Provide the [x, y] coordinate of the cell's center where the given text is located.  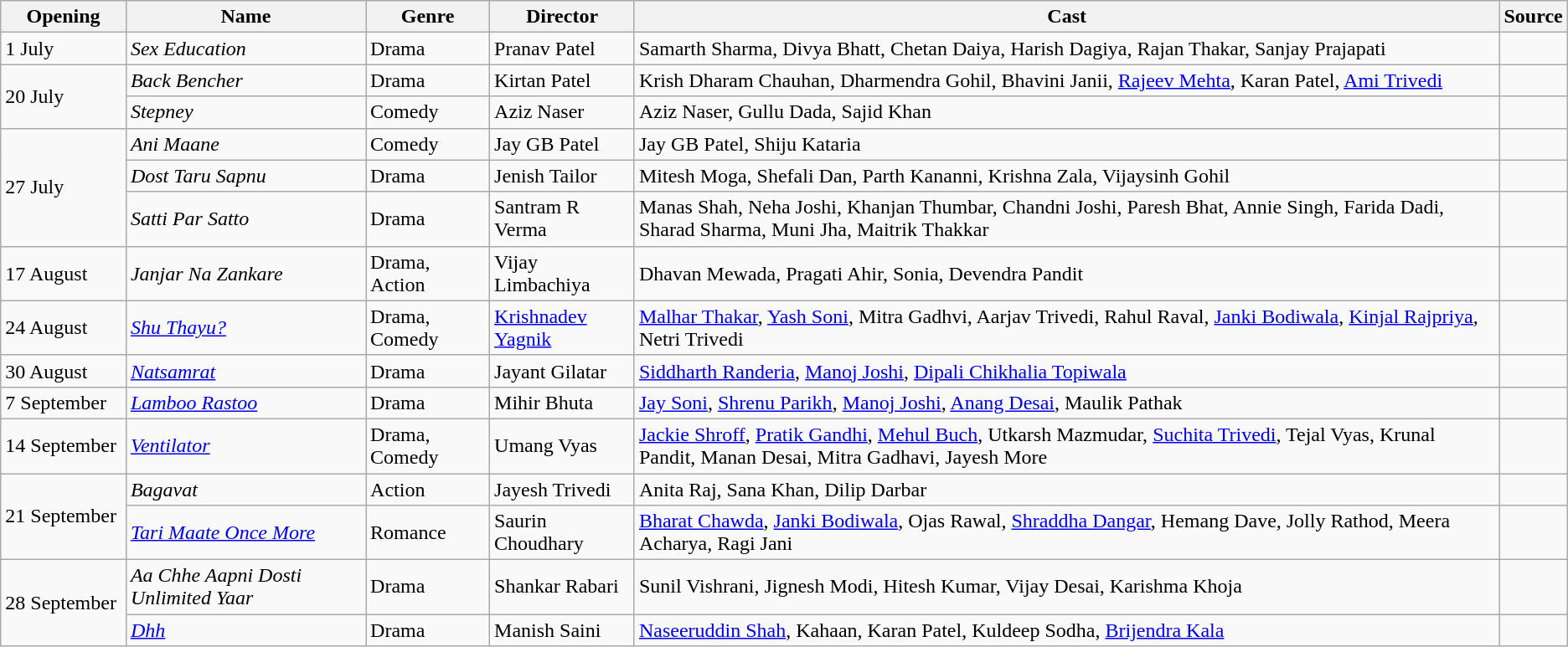
Vijay Limbachiya [563, 273]
Aa Chhe Aapni Dosti Unlimited Yaar [245, 588]
Manish Saini [563, 630]
Romance [428, 532]
27 July [64, 187]
1 July [64, 49]
Director [563, 17]
Krishnadev Yagnik [563, 328]
Jay GB Patel, Shiju Kataria [1067, 144]
28 September [64, 603]
Tari Maate Once More [245, 532]
Jackie Shroff, Pratik Gandhi, Mehul Buch, Utkarsh Mazmudar, Suchita Trivedi, Tejal Vyas, Krunal Pandit, Manan Desai, Mitra Gadhavi, Jayesh More [1067, 445]
Saurin Choudhary [563, 532]
Cast [1067, 17]
24 August [64, 328]
Natsamrat [245, 371]
Drama, Action [428, 273]
17 August [64, 273]
Malhar Thakar, Yash Soni, Mitra Gadhvi, Aarjav Trivedi, Rahul Raval, Janki Bodiwala, Kinjal Rajpriya, Netri Trivedi [1067, 328]
Back Bencher [245, 80]
Name [245, 17]
Ani Maane [245, 144]
Pranav Patel [563, 49]
Aziz Naser [563, 112]
21 September [64, 517]
Naseeruddin Shah, Kahaan, Karan Patel, Kuldeep Sodha, Brijendra Kala [1067, 630]
Genre [428, 17]
Jayesh Trivedi [563, 490]
Anita Raj, Sana Khan, Dilip Darbar [1067, 490]
Bagavat [245, 490]
20 July [64, 96]
Bharat Chawda, Janki Bodiwala, Ojas Rawal, Shraddha Dangar, Hemang Dave, Jolly Rathod, Meera Acharya, Ragi Jani [1067, 532]
Satti Par Satto [245, 219]
Manas Shah, Neha Joshi, Khanjan Thumbar, Chandni Joshi, Paresh Bhat, Annie Singh, Farida Dadi, Sharad Sharma, Muni Jha, Maitrik Thakkar [1067, 219]
Samarth Sharma, Divya Bhatt, Chetan Daiya, Harish Dagiya, Rajan Thakar, Sanjay Prajapati [1067, 49]
Mihir Bhuta [563, 403]
Sex Education [245, 49]
Sunil Vishrani, Jignesh Modi, Hitesh Kumar, Vijay Desai, Karishma Khoja [1067, 588]
Jayant Gilatar [563, 371]
Jay Soni, Shrenu Parikh, Manoj Joshi, Anang Desai, Maulik Pathak [1067, 403]
Dost Taru Sapnu [245, 176]
Dhh [245, 630]
Santram R Verma [563, 219]
Lamboo Rastoo [245, 403]
30 August [64, 371]
Kirtan Patel [563, 80]
Shu Thayu? [245, 328]
Action [428, 490]
Aziz Naser, Gullu Dada, Sajid Khan [1067, 112]
Dhavan Mewada, Pragati Ahir, Sonia, Devendra Pandit [1067, 273]
Ventilator [245, 445]
Janjar Na Zankare [245, 273]
Source [1533, 17]
7 September [64, 403]
14 September [64, 445]
Jay GB Patel [563, 144]
Shankar Rabari [563, 588]
Krish Dharam Chauhan, Dharmendra Gohil, Bhavini Janii, Rajeev Mehta, Karan Patel, Ami Trivedi [1067, 80]
Opening [64, 17]
Mitesh Moga, Shefali Dan, Parth Kananni, Krishna Zala, Vijaysinh Gohil [1067, 176]
Umang Vyas [563, 445]
Stepney [245, 112]
Siddharth Randeria, Manoj Joshi, Dipali Chikhalia Topiwala [1067, 371]
Jenish Tailor [563, 176]
